Detect which cell encompasses the target text, then output its (X, Y) center coordinate. 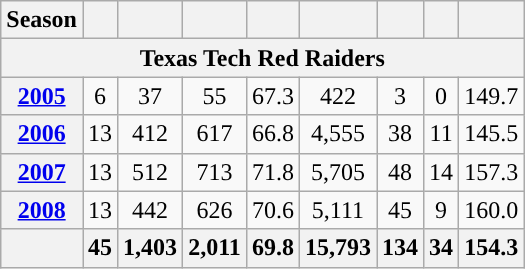
149.7 (492, 96)
69.8 (272, 248)
160.0 (492, 210)
2007 (42, 172)
134 (400, 248)
6 (100, 96)
48 (400, 172)
4,555 (338, 134)
5,111 (338, 210)
412 (150, 134)
34 (442, 248)
154.3 (492, 248)
67.3 (272, 96)
2008 (42, 210)
442 (150, 210)
145.5 (492, 134)
157.3 (492, 172)
55 (215, 96)
617 (215, 134)
9 (442, 210)
422 (338, 96)
512 (150, 172)
5,705 (338, 172)
0 (442, 96)
713 (215, 172)
626 (215, 210)
14 (442, 172)
38 (400, 134)
70.6 (272, 210)
71.8 (272, 172)
Season (42, 20)
Texas Tech Red Raiders (262, 58)
11 (442, 134)
1,403 (150, 248)
2,011 (215, 248)
66.8 (272, 134)
2005 (42, 96)
37 (150, 96)
15,793 (338, 248)
3 (400, 96)
2006 (42, 134)
